For the text-containing cell, return its midpoint in [X, Y] coordinate format. 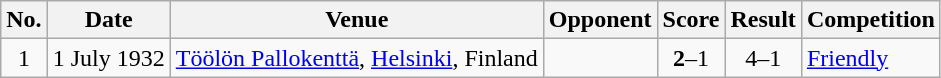
No. [24, 20]
1 [24, 58]
Venue [356, 20]
2–1 [691, 58]
1 July 1932 [108, 58]
Result [763, 20]
Friendly [870, 58]
Date [108, 20]
Competition [870, 20]
4–1 [763, 58]
Opponent [600, 20]
Töölön Pallokenttä, Helsinki, Finland [356, 58]
Score [691, 20]
